From the cell containing the given text, extract its center point as [X, Y] coordinate. 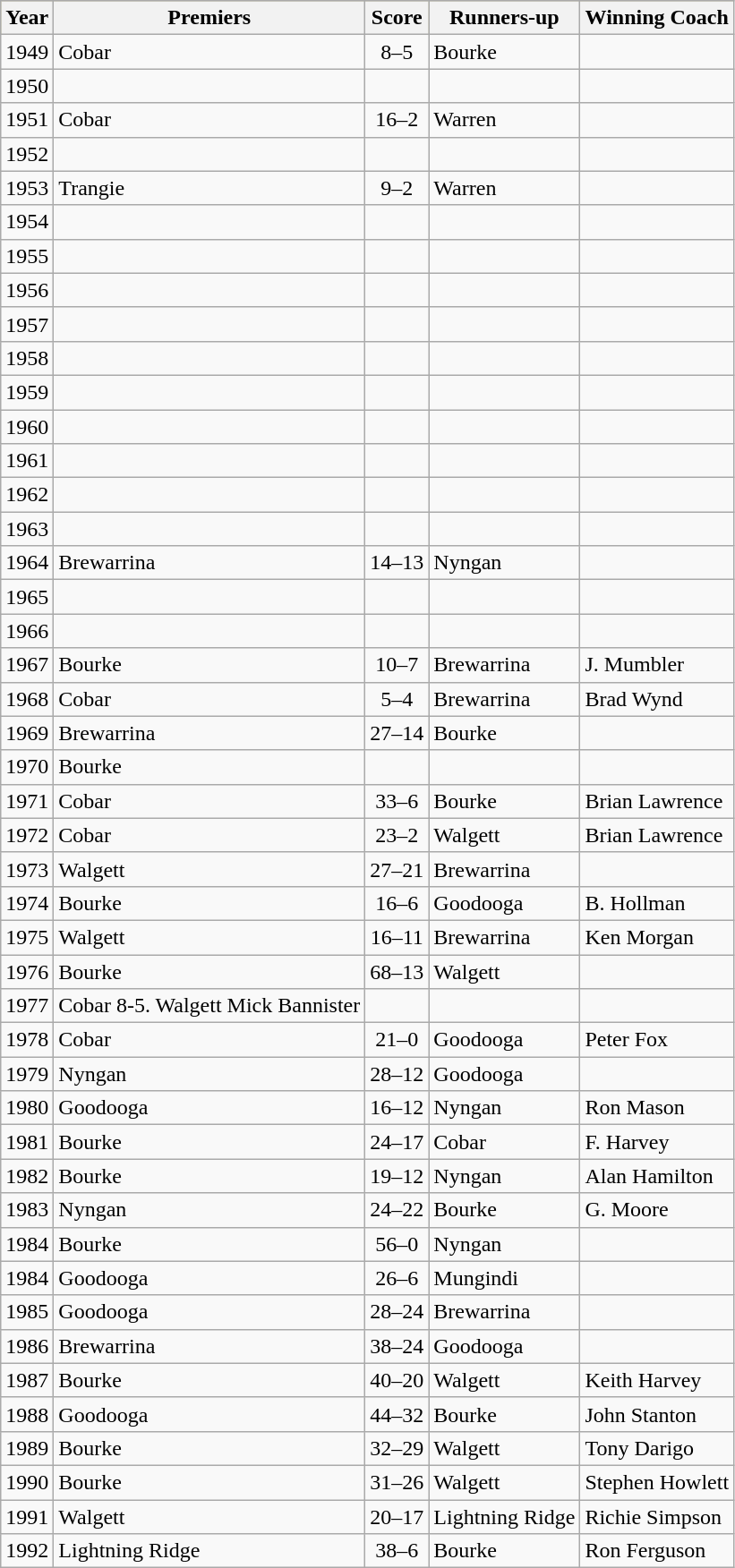
1967 [27, 665]
44–32 [397, 1414]
1968 [27, 699]
33–6 [397, 801]
16–2 [397, 120]
1964 [27, 563]
Cobar 8-5. Walgett Mick Bannister [209, 1006]
23–2 [397, 835]
27–14 [397, 733]
B. Hollman [657, 903]
1957 [27, 324]
Alan Hamilton [657, 1176]
56–0 [397, 1244]
Peter Fox [657, 1040]
1972 [27, 835]
Score [397, 18]
Mungindi [505, 1278]
5–4 [397, 699]
Year [27, 18]
Ken Morgan [657, 937]
1977 [27, 1006]
1969 [27, 733]
1970 [27, 767]
Ron Ferguson [657, 1551]
1985 [27, 1312]
1975 [27, 937]
27–21 [397, 869]
1989 [27, 1448]
1973 [27, 869]
Stephen Howlett [657, 1482]
1966 [27, 631]
38–6 [397, 1551]
8–5 [397, 52]
1956 [27, 290]
1986 [27, 1346]
16–12 [397, 1108]
John Stanton [657, 1414]
1971 [27, 801]
1992 [27, 1551]
1961 [27, 461]
16–6 [397, 903]
Tony Darigo [657, 1448]
1981 [27, 1142]
10–7 [397, 665]
Keith Harvey [657, 1380]
Ron Mason [657, 1108]
1949 [27, 52]
19–12 [397, 1176]
Richie Simpson [657, 1517]
40–20 [397, 1380]
1952 [27, 154]
Premiers [209, 18]
1974 [27, 903]
26–6 [397, 1278]
1962 [27, 495]
J. Mumbler [657, 665]
F. Harvey [657, 1142]
14–13 [397, 563]
1959 [27, 392]
1982 [27, 1176]
32–29 [397, 1448]
1976 [27, 971]
1983 [27, 1210]
1991 [27, 1517]
1954 [27, 222]
Trangie [209, 188]
1979 [27, 1074]
24–22 [397, 1210]
Winning Coach [657, 18]
68–13 [397, 971]
24–17 [397, 1142]
1990 [27, 1482]
21–0 [397, 1040]
28–24 [397, 1312]
20–17 [397, 1517]
1963 [27, 529]
1965 [27, 597]
Brad Wynd [657, 699]
1953 [27, 188]
Runners-up [505, 18]
31–26 [397, 1482]
9–2 [397, 188]
1950 [27, 86]
16–11 [397, 937]
1980 [27, 1108]
1960 [27, 427]
1988 [27, 1414]
G. Moore [657, 1210]
1955 [27, 256]
1951 [27, 120]
1978 [27, 1040]
1958 [27, 358]
38–24 [397, 1346]
1987 [27, 1380]
28–12 [397, 1074]
